Extract the [X, Y] coordinate from the center of the cell holding the provided text.  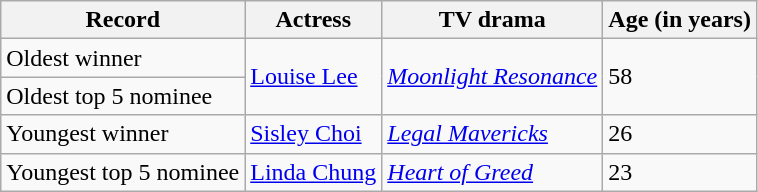
Sisley Choi [314, 134]
Oldest winner [123, 58]
26 [680, 134]
Youngest winner [123, 134]
Legal Mavericks [492, 134]
Linda Chung [314, 172]
Heart of Greed [492, 172]
Moonlight Resonance [492, 77]
Louise Lee [314, 77]
Record [123, 20]
Oldest top 5 nominee [123, 96]
TV drama [492, 20]
Youngest top 5 nominee [123, 172]
58 [680, 77]
Actress [314, 20]
Age (in years) [680, 20]
23 [680, 172]
